Scan for the cell matching the given text and deliver its (x, y) coordinate at center. 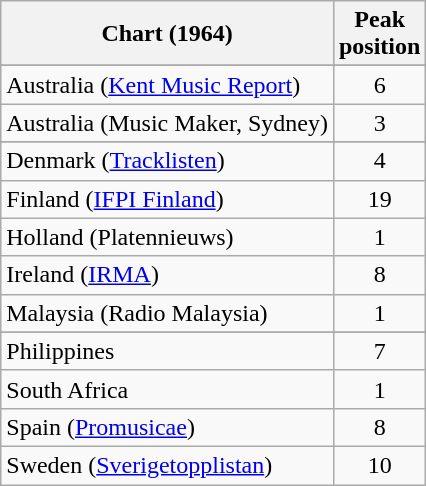
10 (379, 465)
Chart (1964) (168, 34)
Spain (Promusicae) (168, 427)
Holland (Platennieuws) (168, 237)
Finland (IFPI Finland) (168, 199)
3 (379, 123)
4 (379, 161)
Philippines (168, 351)
Ireland (IRMA) (168, 275)
Peakposition (379, 34)
Australia (Music Maker, Sydney) (168, 123)
Australia (Kent Music Report) (168, 85)
7 (379, 351)
19 (379, 199)
Denmark (Tracklisten) (168, 161)
6 (379, 85)
Malaysia (Radio Malaysia) (168, 313)
Sweden (Sverigetopplistan) (168, 465)
South Africa (168, 389)
